Identify which cell holds the provided text, then report its [X, Y] central coordinate. 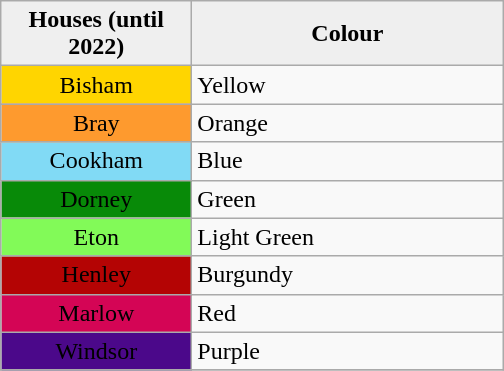
Eton [96, 237]
Green [348, 199]
Bisham [96, 85]
Cookham [96, 161]
Red [348, 313]
Burgundy [348, 275]
Yellow [348, 85]
Purple [348, 351]
Blue [348, 161]
Orange [348, 123]
Houses (until 2022) [96, 34]
Light Green [348, 237]
Marlow [96, 313]
Henley [96, 275]
Windsor [96, 351]
Bray [96, 123]
Dorney [96, 199]
Colour [348, 34]
